Capture the cell that displays the provided text and extract its (X, Y) central coordinate. 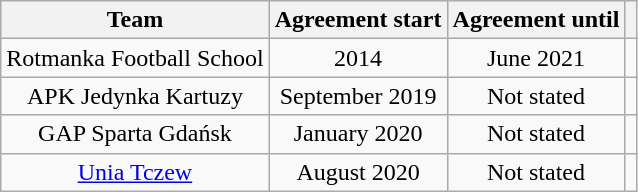
August 2020 (358, 172)
Rotmanka Football School (135, 58)
Unia Tczew (135, 172)
Agreement start (358, 20)
January 2020 (358, 134)
GAP Sparta Gdańsk (135, 134)
Team (135, 20)
Agreement until (536, 20)
September 2019 (358, 96)
2014 (358, 58)
June 2021 (536, 58)
APK Jedynka Kartuzy (135, 96)
